For the text-containing cell, return its midpoint in [x, y] coordinate format. 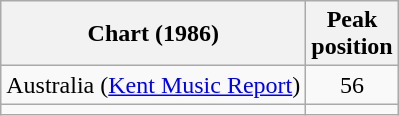
Australia (Kent Music Report) [154, 85]
Chart (1986) [154, 34]
Peakposition [352, 34]
56 [352, 85]
